Extract the [x, y] coordinate from the center of the cell holding the provided text.  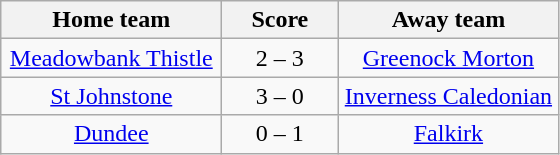
Score [280, 20]
Home team [112, 20]
Meadowbank Thistle [112, 58]
Dundee [112, 134]
Inverness Caledonian [448, 96]
2 – 3 [280, 58]
Greenock Morton [448, 58]
St Johnstone [112, 96]
3 – 0 [280, 96]
0 – 1 [280, 134]
Falkirk [448, 134]
Away team [448, 20]
